For the text-containing cell, return its midpoint in [x, y] coordinate format. 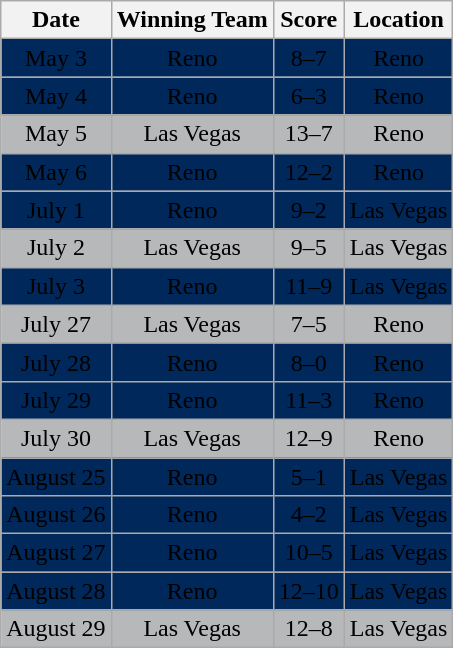
9–2 [308, 210]
4–2 [308, 515]
August 25 [56, 477]
10–5 [308, 553]
12–8 [308, 629]
8–0 [308, 362]
July 1 [56, 210]
July 29 [56, 400]
12–9 [308, 438]
August 26 [56, 515]
July 30 [56, 438]
May 3 [56, 58]
11–3 [308, 400]
8–7 [308, 58]
11–9 [308, 286]
12–2 [308, 172]
13–7 [308, 134]
Winning Team [192, 20]
August 27 [56, 553]
August 29 [56, 629]
May 4 [56, 96]
May 5 [56, 134]
Score [308, 20]
9–5 [308, 248]
July 28 [56, 362]
6–3 [308, 96]
May 6 [56, 172]
7–5 [308, 324]
August 28 [56, 591]
July 3 [56, 286]
Location [398, 20]
5–1 [308, 477]
July 27 [56, 324]
Date [56, 20]
12–10 [308, 591]
July 2 [56, 248]
